Identify which cell holds the provided text, then report its [x, y] central coordinate. 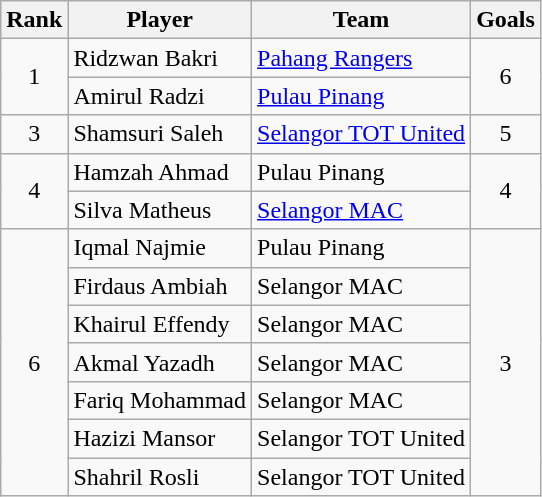
Rank [34, 20]
Pahang Rangers [362, 58]
Hamzah Ahmad [160, 172]
Shahril Rosli [160, 477]
Shamsuri Saleh [160, 134]
1 [34, 77]
Hazizi Mansor [160, 438]
Player [160, 20]
Amirul Radzi [160, 96]
Fariq Mohammad [160, 400]
Team [362, 20]
Silva Matheus [160, 210]
Akmal Yazadh [160, 362]
Goals [506, 20]
Firdaus Ambiah [160, 286]
Khairul Effendy [160, 324]
5 [506, 134]
Iqmal Najmie [160, 248]
Ridzwan Bakri [160, 58]
